Identify which cell holds the provided text, then report its (X, Y) central coordinate. 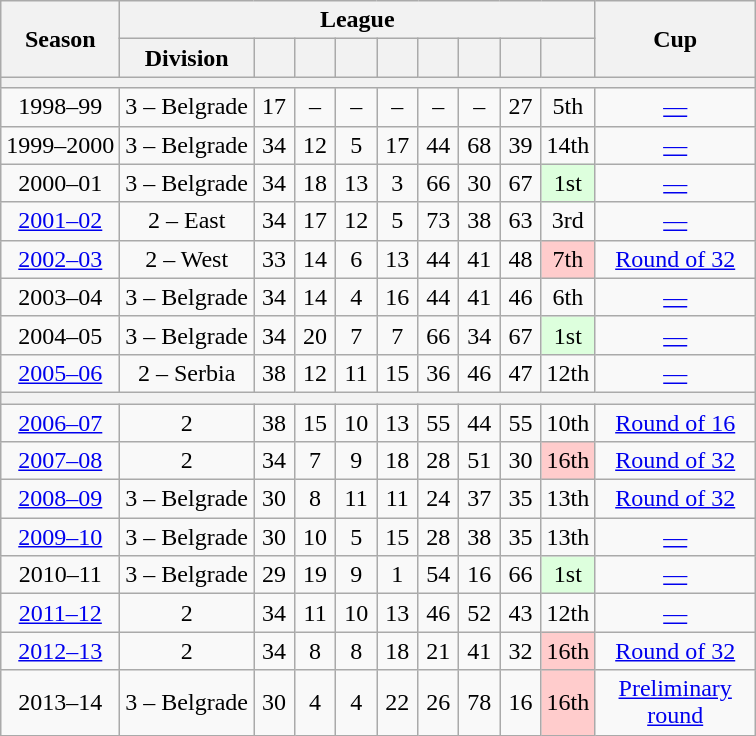
Cup (676, 39)
5th (568, 107)
2003–04 (60, 297)
33 (274, 259)
6 (356, 259)
68 (480, 145)
1999–2000 (60, 145)
10th (568, 423)
36 (438, 373)
Season (60, 39)
39 (520, 145)
48 (520, 259)
22 (398, 702)
19 (316, 575)
3rd (568, 221)
2011–12 (60, 613)
Preliminary round (676, 702)
2009–10 (60, 537)
26 (438, 702)
14th (568, 145)
2000–01 (60, 183)
24 (438, 499)
2013–14 (60, 702)
2007–08 (60, 461)
52 (480, 613)
2005–06 (60, 373)
51 (480, 461)
2 – East (187, 221)
54 (438, 575)
Round of 16 (676, 423)
2 – West (187, 259)
3 (398, 183)
63 (520, 221)
78 (480, 702)
2008–09 (60, 499)
1 (398, 575)
47 (520, 373)
2004–05 (60, 335)
League (358, 20)
21 (438, 651)
1998–99 (60, 107)
29 (274, 575)
37 (480, 499)
2002–03 (60, 259)
43 (520, 613)
27 (520, 107)
2001–02 (60, 221)
Division (187, 58)
2012–13 (60, 651)
2006–07 (60, 423)
6th (568, 297)
2 – Serbia (187, 373)
20 (316, 335)
32 (520, 651)
7th (568, 259)
73 (438, 221)
2010–11 (60, 575)
